Return [X, Y] of the center of cell containing provided text 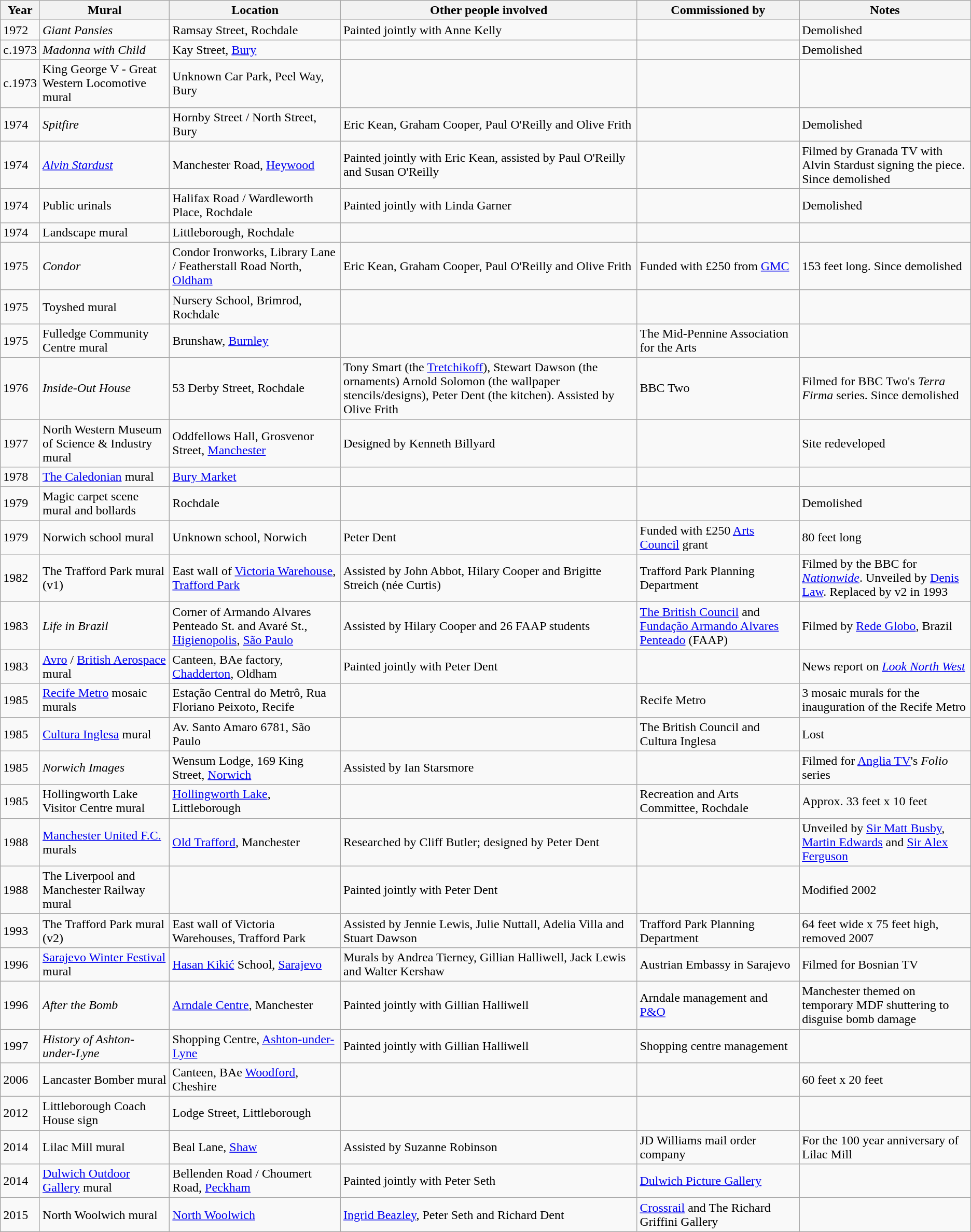
60 feet x 20 feet [885, 1080]
North Woolwich mural [104, 1214]
Arndale Centre, Manchester [255, 1005]
1982 [20, 578]
Manchester United F.C. murals [104, 842]
Researched by Cliff Butler; designed by Peter Dent [489, 842]
53 Derby Street, Rochdale [255, 388]
Dulwich Outdoor Gallery mural [104, 1181]
Filmed for Bosnian TV [885, 964]
Bellenden Road / Choumert Road, Peckham [255, 1181]
For the 100 year anniversary of Lilac Mill [885, 1147]
Old Trafford, Manchester [255, 842]
Painted jointly with Eric Kean, assisted by Paul O'Reilly and Susan O'Reilly [489, 165]
Dulwich Picture Gallery [718, 1181]
Location [255, 10]
Lodge Street, Littleborough [255, 1114]
Painted jointly with Peter Seth [489, 1181]
1993 [20, 930]
Other people involved [489, 10]
Nursery School, Brimrod, Rochdale [255, 307]
Commissioned by [718, 10]
1978 [20, 477]
Murals by Andrea Tierney, Gillian Halliwell, Jack Lewis and Walter Kershaw [489, 964]
News report on Look North West [885, 667]
2015 [20, 1214]
Oddfellows Hall, Grosvenor Street, Manchester [255, 443]
Av. Santo Amaro 6781, São Paulo [255, 734]
Shopping centre management [718, 1045]
Magic carpet scene mural and bollards [104, 504]
The British Council and Fundação Armando Alvares Penteado (FAAP) [718, 626]
Assisted by Ian Starsmore [489, 767]
Site redeveloped [885, 443]
Life in Brazil [104, 626]
Canteen, BAe Woodford, Cheshire [255, 1080]
Recreation and Arts Committee, Rochdale [718, 802]
64 feet wide x 75 feet high, removed 2007 [885, 930]
Lancaster Bomber mural [104, 1080]
Arndale management and P&O [718, 1005]
1976 [20, 388]
Filmed for BBC Two's Terra Firma series. Since demolished [885, 388]
Canteen, BAe factory, Chadderton, Oldham [255, 667]
1972 [20, 30]
Manchester Road, Heywood [255, 165]
Lilac Mill mural [104, 1147]
The Trafford Park mural (v1) [104, 578]
Mural [104, 10]
Norwich school mural [104, 537]
BBC Two [718, 388]
Filmed for Anglia TV's Folio series [885, 767]
Norwich Images [104, 767]
Condor Ironworks, Library Lane / Featherstall Road North, Oldham [255, 266]
2006 [20, 1080]
The Caledonian mural [104, 477]
Hollingworth Lake, Littleborough [255, 802]
Sarajevo Winter Festival mural [104, 964]
Peter Dent [489, 537]
JD Williams mail order company [718, 1147]
Painted jointly with Linda Garner [489, 205]
Hornby Street / North Street, Bury [255, 124]
Inside-Out House [104, 388]
Wensum Lodge, 169 King Street, Norwich [255, 767]
Condor [104, 266]
The Liverpool and Manchester Railway mural [104, 890]
The Trafford Park mural (v2) [104, 930]
Recife Metro [718, 700]
1977 [20, 443]
1997 [20, 1045]
Crossrail and The Richard Griffini Gallery [718, 1214]
Manchester themed on temporary MDF shuttering to disguise bomb damage [885, 1005]
Corner of Armando Alvares Penteado St. and Avaré St., Higienopolis, São Paulo [255, 626]
History of Ashton-under-Lyne [104, 1045]
Landscape mural [104, 232]
King George V - Great Western Locomotive mural [104, 83]
Toyshed mural [104, 307]
Filmed by Rede Globo, Brazil [885, 626]
Unknown school, Norwich [255, 537]
Unknown Car Park, Peel Way, Bury [255, 83]
Assisted by Hilary Cooper and 26 FAAP students [489, 626]
Kay Street, Bury [255, 50]
Painted jointly with Anne Kelly [489, 30]
Littleborough Coach House sign [104, 1114]
Hollingworth Lake Visitor Centre mural [104, 802]
North Woolwich [255, 1214]
Filmed by the BBC for Nationwide. Unveiled by Denis Law. Replaced by v2 in 1993 [885, 578]
Modified 2002 [885, 890]
Shopping Centre, Ashton-under-Lyne [255, 1045]
Lost [885, 734]
Recife Metro mosaic murals [104, 700]
Bury Market [255, 477]
Public urinals [104, 205]
Year [20, 10]
After the Bomb [104, 1005]
Assisted by John Abbot, Hilary Cooper and Brigitte Streich (née Curtis) [489, 578]
Assisted by Suzanne Robinson [489, 1147]
Spitfire [104, 124]
The Mid-Pennine Association for the Arts [718, 340]
Approx. 33 feet x 10 feet [885, 802]
Funded with £250 Arts Council grant [718, 537]
Halifax Road / Wardleworth Place, Rochdale [255, 205]
Cultura Inglesa mural [104, 734]
2012 [20, 1114]
Unveiled by Sir Matt Busby, Martin Edwards and Sir Alex Ferguson [885, 842]
Designed by Kenneth Billyard [489, 443]
Beal Lane, Shaw [255, 1147]
East wall of Victoria Warehouse, Trafford Park [255, 578]
80 feet long [885, 537]
Assisted by Jennie Lewis, Julie Nuttall, Adelia Villa and Stuart Dawson [489, 930]
Ingrid Beazley, Peter Seth and Richard Dent [489, 1214]
Hasan Kikić School, Sarajevo [255, 964]
Estação Central do Metrô, Rua Floriano Peixoto, Recife [255, 700]
The British Council and Cultura Inglesa [718, 734]
Fulledge Community Centre mural [104, 340]
Avro / British Aerospace mural [104, 667]
Giant Pansies [104, 30]
Funded with £250 from GMC [718, 266]
3 mosaic murals for the inauguration of the Recife Metro [885, 700]
Filmed by Granada TV with Alvin Stardust signing the piece. Since demolished [885, 165]
Alvin Stardust [104, 165]
Austrian Embassy in Sarajevo [718, 964]
Littleborough, Rochdale [255, 232]
153 feet long. Since demolished [885, 266]
Ramsay Street, Rochdale [255, 30]
North Western Museum of Science & Industry mural [104, 443]
Madonna with Child [104, 50]
Rochdale [255, 504]
Brunshaw, Burnley [255, 340]
East wall of Victoria Warehouses, Trafford Park [255, 930]
Notes [885, 10]
